Pinpoint the cell where the given text exists, returning its [x, y] midpoint coordinate. 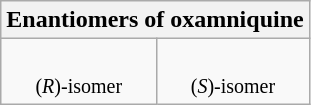
Enantiomers of oxamniquine [155, 20]
(R)-isomer [79, 72]
(S)-isomer [233, 72]
